Return the [X, Y] coordinate for the center point of the cell that contains the specified text.  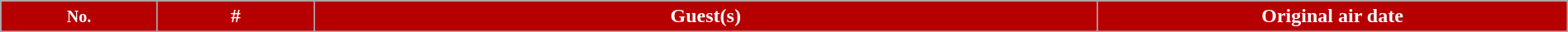
# [235, 16]
Guest(s) [706, 16]
Original air date [1332, 16]
No. [79, 16]
